From the cell containing the given text, extract its center point as (x, y) coordinate. 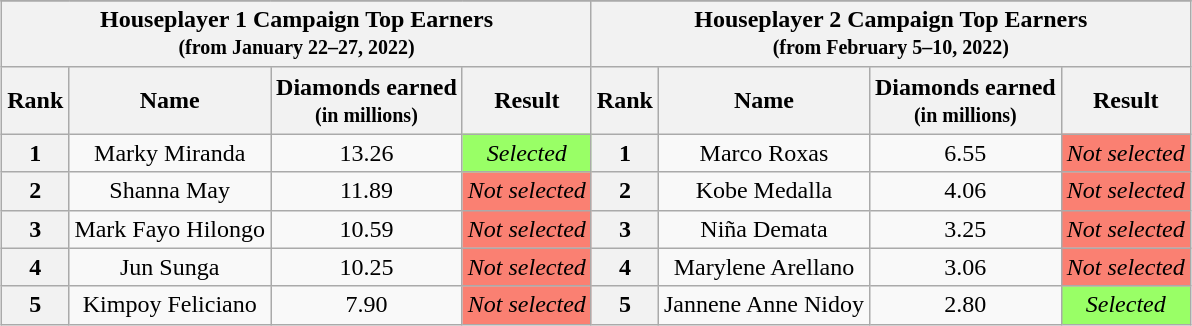
7.90 (367, 305)
4.06 (965, 191)
Kobe Medalla (764, 191)
6.55 (965, 153)
3.25 (965, 229)
10.25 (367, 267)
Marco Roxas (764, 153)
11.89 (367, 191)
Marylene Arellano (764, 267)
13.26 (367, 153)
Mark Fayo Hilongo (170, 229)
Niña Demata (764, 229)
Houseplayer 1 Campaign Top Earners(from January 22–27, 2022) (297, 34)
3.06 (965, 267)
Jannene Anne Nidoy (764, 305)
Houseplayer 2 Campaign Top Earners(from February 5–10, 2022) (890, 34)
Jun Sunga (170, 267)
Kimpoy Feliciano (170, 305)
10.59 (367, 229)
Marky Miranda (170, 153)
Shanna May (170, 191)
2.80 (965, 305)
